Identify which cell holds the provided text, then report its [x, y] central coordinate. 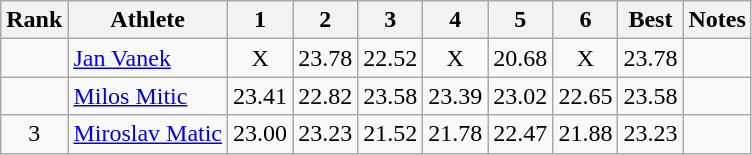
23.41 [260, 96]
23.39 [456, 96]
4 [456, 20]
21.52 [390, 134]
Jan Vanek [148, 58]
22.47 [520, 134]
1 [260, 20]
Best [650, 20]
Athlete [148, 20]
22.52 [390, 58]
2 [326, 20]
5 [520, 20]
21.78 [456, 134]
6 [586, 20]
Notes [717, 20]
23.00 [260, 134]
Miroslav Matic [148, 134]
20.68 [520, 58]
21.88 [586, 134]
23.02 [520, 96]
Rank [34, 20]
22.65 [586, 96]
22.82 [326, 96]
Milos Mitic [148, 96]
